Return (x, y) of the center of cell containing provided text 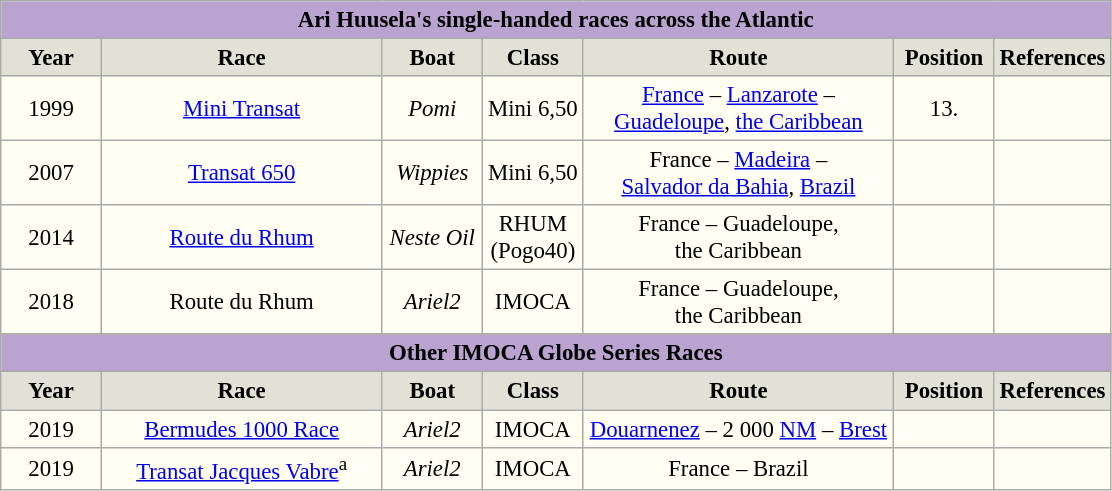
France – Brazil (738, 468)
Douarnenez – 2 000 NM – Brest (738, 429)
Ari Huusela's single-handed races across the Atlantic (556, 20)
Neste Oil (432, 238)
2014 (52, 238)
France – Lanzarote –Guadeloupe, the Caribbean (738, 108)
Pomi (432, 108)
Wippies (432, 174)
Transat 650 (242, 174)
2007 (52, 174)
13. (944, 108)
Transat Jacques Vabrea (242, 468)
Other IMOCA Globe Series Races (556, 353)
RHUM (Pogo40) (534, 238)
1999 (52, 108)
France – Madeira –Salvador da Bahia, Brazil (738, 174)
Mini Transat (242, 108)
2018 (52, 302)
Bermudes 1000 Race (242, 429)
